Pinpoint the cell where the given text exists, returning its [x, y] midpoint coordinate. 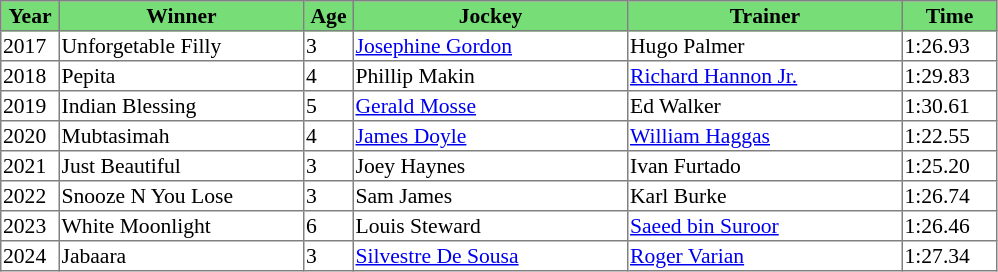
William Haggas [765, 136]
Ed Walker [765, 106]
1:29.83 [949, 76]
Gerald Mosse [490, 106]
James Doyle [490, 136]
Unforgetable Filly [181, 46]
Indian Blessing [181, 106]
Ivan Furtado [765, 166]
Richard Hannon Jr. [765, 76]
Phillip Makin [490, 76]
1:26.93 [949, 46]
Pepita [181, 76]
Mubtasimah [181, 136]
1:27.34 [949, 256]
Winner [181, 16]
Sam James [490, 196]
Jockey [490, 16]
Saeed bin Suroor [765, 226]
Trainer [765, 16]
Just Beautiful [181, 166]
2017 [30, 46]
Jabaara [181, 256]
Silvestre De Sousa [490, 256]
1:22.55 [949, 136]
2021 [30, 166]
Josephine Gordon [490, 46]
Age [329, 16]
6 [329, 226]
1:26.74 [949, 196]
1:26.46 [949, 226]
2024 [30, 256]
Karl Burke [765, 196]
1:25.20 [949, 166]
Hugo Palmer [765, 46]
2023 [30, 226]
Year [30, 16]
1:30.61 [949, 106]
5 [329, 106]
Time [949, 16]
Snooze N You Lose [181, 196]
2019 [30, 106]
2018 [30, 76]
Joey Haynes [490, 166]
2020 [30, 136]
White Moonlight [181, 226]
Roger Varian [765, 256]
Louis Steward [490, 226]
2022 [30, 196]
